Locate the cell with the specified text and output its (x, y) center coordinate. 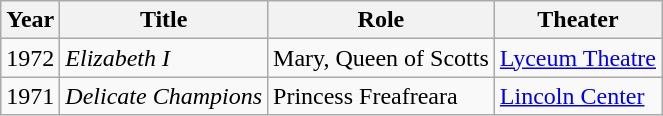
Title (164, 20)
Lyceum Theatre (578, 58)
Mary, Queen of Scotts (382, 58)
Theater (578, 20)
Lincoln Center (578, 96)
1972 (30, 58)
Delicate Champions (164, 96)
1971 (30, 96)
Year (30, 20)
Role (382, 20)
Elizabeth I (164, 58)
Princess Freafreara (382, 96)
